Output the (X, Y) coordinate of the center of the cell containing the given text.  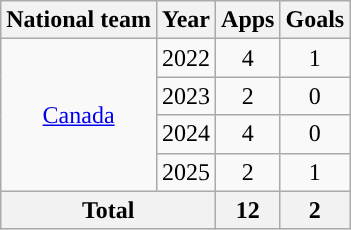
Apps (248, 20)
Year (186, 20)
12 (248, 210)
2022 (186, 58)
Total (108, 210)
Goals (315, 20)
Canada (79, 115)
2024 (186, 134)
2025 (186, 172)
National team (79, 20)
2023 (186, 96)
